Extract the [X, Y] coordinate from the center of the cell holding the provided text.  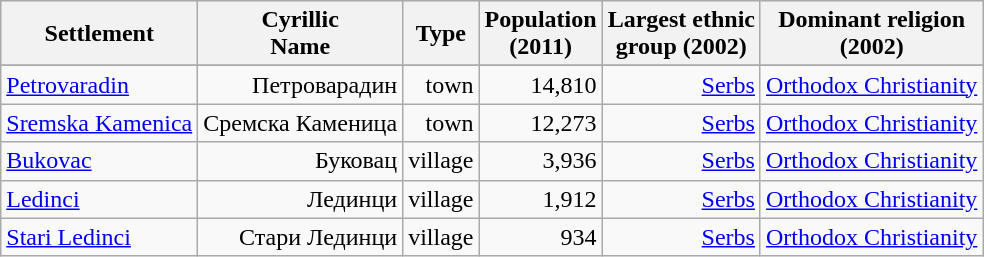
Largest ethnicgroup (2002) [681, 34]
CyrillicName [300, 34]
Type [441, 34]
Буковац [300, 161]
Petrovaradin [100, 85]
Population(2011) [540, 34]
Dominant religion(2002) [871, 34]
Сремска Каменица [300, 123]
Петроварадин [300, 85]
Bukovac [100, 161]
3,936 [540, 161]
Лединци [300, 199]
Ledinci [100, 199]
Stari Ledinci [100, 237]
1,912 [540, 199]
Стари Лединци [300, 237]
14,810 [540, 85]
Settlement [100, 34]
934 [540, 237]
12,273 [540, 123]
Sremska Kamenica [100, 123]
